Find where the given text appears and provide that cell's center as [x, y] coordinate. 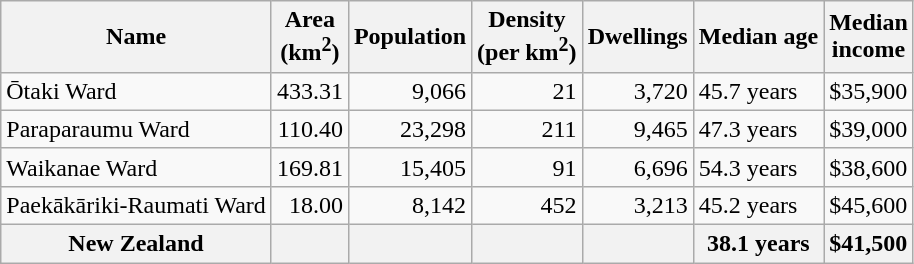
18.00 [310, 205]
Median age [758, 37]
$38,600 [869, 167]
9,465 [638, 129]
Population [410, 37]
38.1 years [758, 244]
3,213 [638, 205]
Name [136, 37]
9,066 [410, 91]
$45,600 [869, 205]
Dwellings [638, 37]
45.7 years [758, 91]
47.3 years [758, 129]
8,142 [410, 205]
3,720 [638, 91]
Paraparaumu Ward [136, 129]
Medianincome [869, 37]
Waikanae Ward [136, 167]
23,298 [410, 129]
$39,000 [869, 129]
211 [528, 129]
15,405 [410, 167]
Paekākāriki-Raumati Ward [136, 205]
$41,500 [869, 244]
45.2 years [758, 205]
$35,900 [869, 91]
452 [528, 205]
91 [528, 167]
110.40 [310, 129]
Area(km2) [310, 37]
New Zealand [136, 244]
21 [528, 91]
54.3 years [758, 167]
433.31 [310, 91]
Ōtaki Ward [136, 91]
169.81 [310, 167]
Density(per km2) [528, 37]
6,696 [638, 167]
